Determine the (X, Y) coordinate at the center of the cell enclosing the given text.  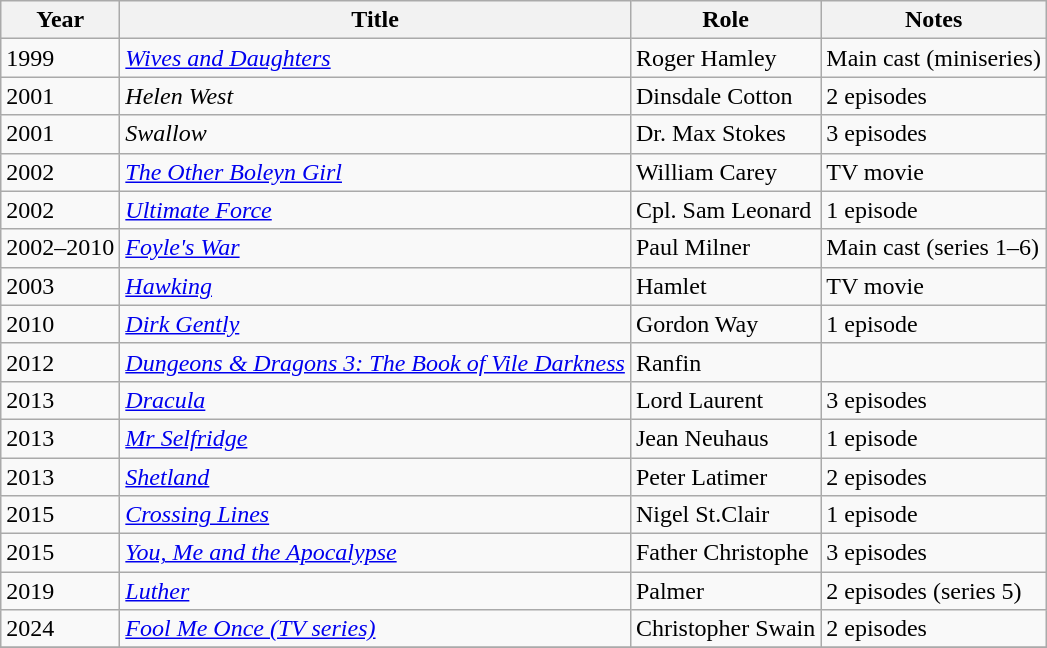
Main cast (miniseries) (934, 58)
2 episodes (series 5) (934, 591)
2012 (60, 362)
Roger Hamley (725, 58)
Jean Neuhaus (725, 438)
William Carey (725, 172)
Foyle's War (376, 248)
Crossing Lines (376, 515)
Ultimate Force (376, 210)
Dungeons & Dragons 3: The Book of Vile Darkness (376, 362)
Dinsdale Cotton (725, 96)
Helen West (376, 96)
2019 (60, 591)
The Other Boleyn Girl (376, 172)
Peter Latimer (725, 477)
Role (725, 20)
Wives and Daughters (376, 58)
Year (60, 20)
Main cast (series 1–6) (934, 248)
Cpl. Sam Leonard (725, 210)
Fool Me Once (TV series) (376, 629)
Christopher Swain (725, 629)
Ranfin (725, 362)
Notes (934, 20)
You, Me and the Apocalypse (376, 553)
Palmer (725, 591)
Shetland (376, 477)
Dr. Max Stokes (725, 134)
Lord Laurent (725, 400)
Mr Selfridge (376, 438)
Luther (376, 591)
1999 (60, 58)
Hawking (376, 286)
2002–2010 (60, 248)
Swallow (376, 134)
Dracula (376, 400)
Nigel St.Clair (725, 515)
2010 (60, 324)
Title (376, 20)
Hamlet (725, 286)
Dirk Gently (376, 324)
Gordon Way (725, 324)
2003 (60, 286)
Paul Milner (725, 248)
Father Christophe (725, 553)
2024 (60, 629)
